Determine the [X, Y] coordinate at the center of the cell enclosing the given text.  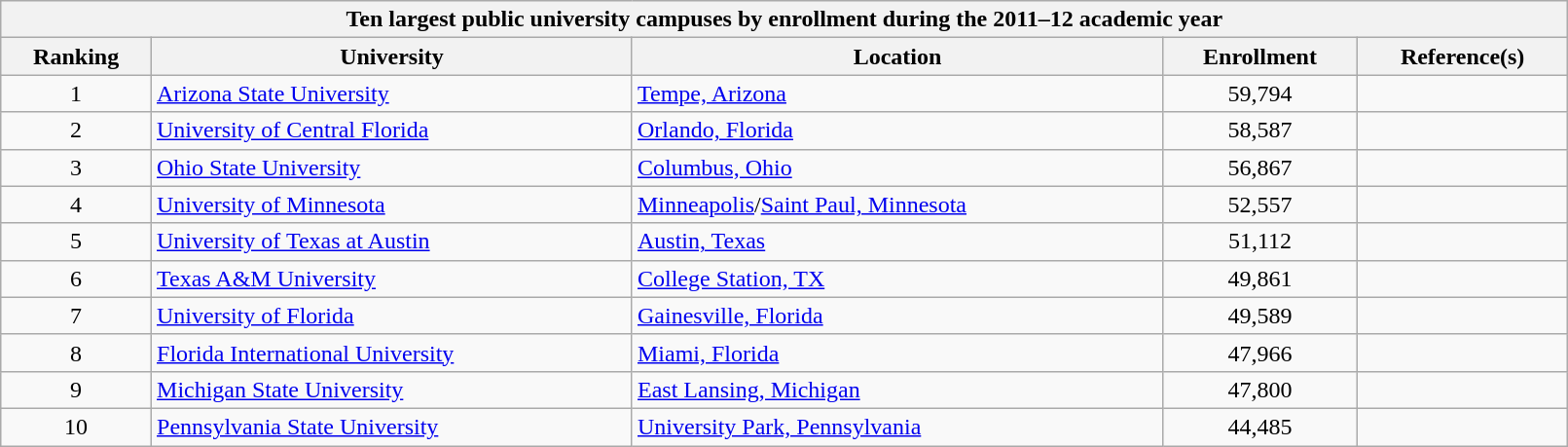
Tempe, Arizona [897, 93]
Arizona State University [392, 93]
College Station, TX [897, 279]
4 [76, 205]
University of Florida [392, 316]
Ten largest public university campuses by enrollment during the 2011–12 academic year [784, 19]
Enrollment [1260, 56]
Michigan State University [392, 390]
Ohio State University [392, 168]
Florida International University [392, 353]
Ranking [76, 56]
3 [76, 168]
56,867 [1260, 168]
44,485 [1260, 427]
9 [76, 390]
7 [76, 316]
University of Minnesota [392, 205]
49,589 [1260, 316]
10 [76, 427]
1 [76, 93]
Columbus, Ohio [897, 168]
Location [897, 56]
University of Central Florida [392, 130]
52,557 [1260, 205]
49,861 [1260, 279]
University Park, Pennsylvania [897, 427]
5 [76, 242]
East Lansing, Michigan [897, 390]
Austin, Texas [897, 242]
University [392, 56]
University of Texas at Austin [392, 242]
Pennsylvania State University [392, 427]
59,794 [1260, 93]
8 [76, 353]
Gainesville, Florida [897, 316]
51,112 [1260, 242]
47,800 [1260, 390]
58,587 [1260, 130]
6 [76, 279]
2 [76, 130]
Texas A&M University [392, 279]
Miami, Florida [897, 353]
Orlando, Florida [897, 130]
47,966 [1260, 353]
Minneapolis/Saint Paul, Minnesota [897, 205]
Reference(s) [1462, 56]
